Scan for the cell matching the given text and deliver its [X, Y] coordinate at center. 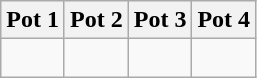
Pot 4 [224, 20]
Pot 2 [96, 20]
Pot 3 [160, 20]
Pot 1 [33, 20]
